Search for the cell housing the specified text and yield its (X, Y) center coordinate. 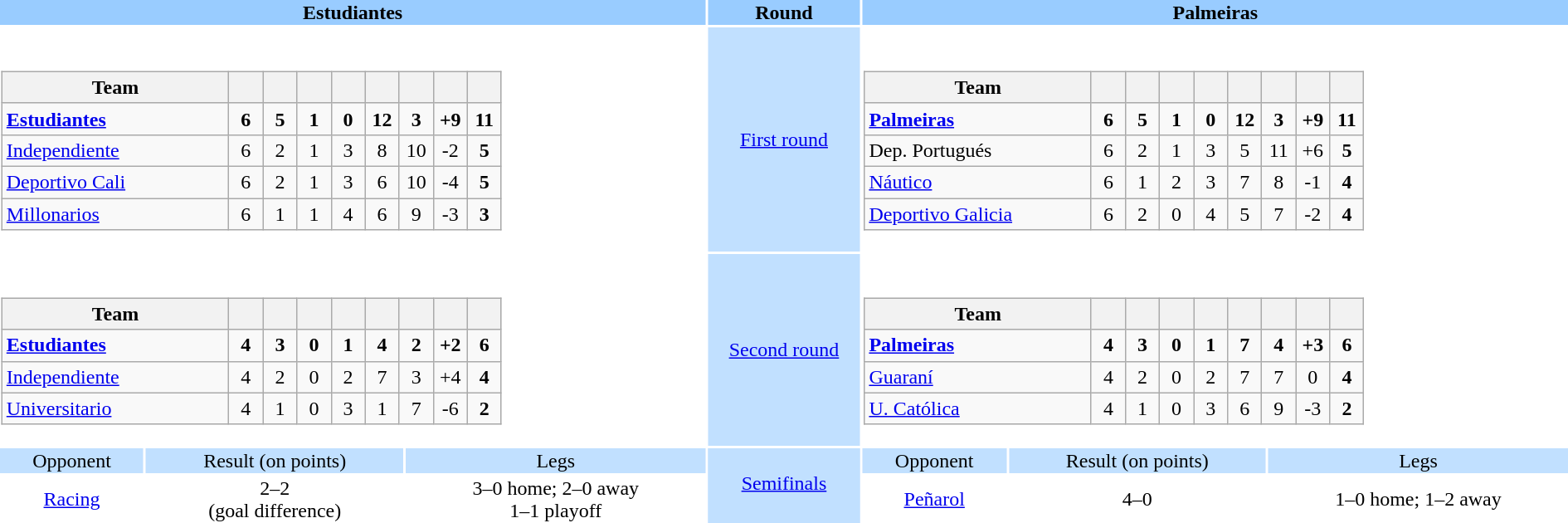
+6 (1312, 150)
+3 (1312, 345)
Dep. Portugués (978, 150)
-4 (450, 182)
Team Palmeiras 6 5 1 0 12 3 +9 11 Dep. Portugués 6 2 1 3 5 11 +6 5 Náutico 6 1 2 3 7 8 -1 4 Deportivo Galicia 6 2 0 4 5 7 -2 4 (1215, 139)
+4 (450, 377)
+2 (450, 345)
Deportivo Galicia (978, 213)
Guaraní (978, 377)
Náutico (978, 182)
First round (783, 139)
Universitario (115, 408)
Team Estudiantes 4 3 0 1 4 2 +2 6 Independiente 4 2 0 2 7 3 +4 4 Universitario 4 1 0 3 1 7 -6 2 (353, 350)
Second round (783, 350)
Round (783, 12)
Team Palmeiras 4 3 0 1 7 4 +3 6 Guaraní 4 2 0 2 7 7 0 4 U. Católica 4 1 0 3 6 9 -3 2 (1215, 350)
-1 (1312, 182)
Team Estudiantes 6 5 1 0 12 3 +9 11 Independiente 6 2 1 3 8 10 -2 5 Deportivo Cali 6 2 1 3 6 10 -4 5 Millonarios 6 1 1 4 6 9 -3 3 (353, 139)
Millonarios (115, 213)
U. Católica (978, 408)
-6 (450, 408)
Deportivo Cali (115, 182)
